Identify which cell holds the provided text, then report its [X, Y] central coordinate. 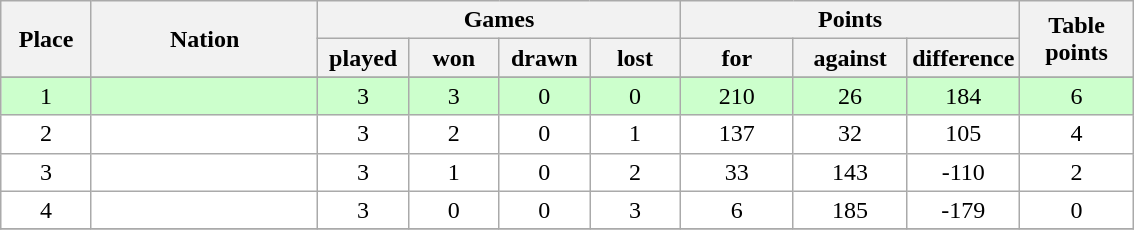
210 [736, 96]
33 [736, 172]
won [454, 58]
Tablepoints [1076, 39]
185 [850, 210]
against [850, 58]
184 [964, 96]
difference [964, 58]
played [364, 58]
Nation [204, 39]
lost [636, 58]
26 [850, 96]
Games [499, 20]
143 [850, 172]
-110 [964, 172]
Place [46, 39]
Points [850, 20]
for [736, 58]
105 [964, 134]
32 [850, 134]
drawn [544, 58]
137 [736, 134]
-179 [964, 210]
